Return the [x, y] coordinate for the center point of the cell that contains the specified text.  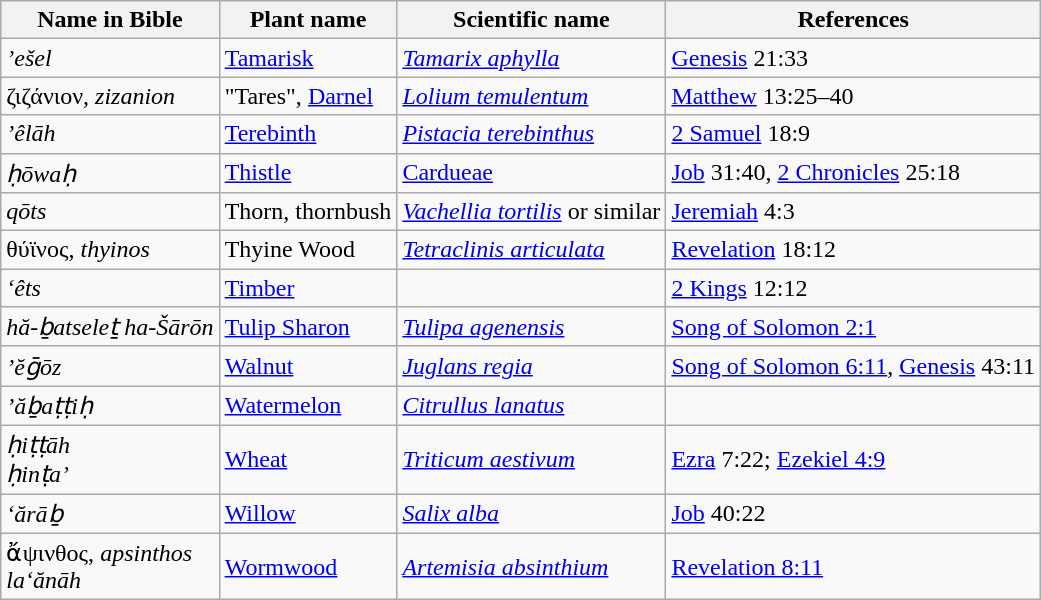
Revelation 18:12 [854, 250]
Tamarisk [308, 58]
Thyine Wood [308, 250]
’ešel [110, 58]
ζιζάνιον, zizanion [110, 96]
ἄψινθος, apsinthos la‘ănāh [110, 566]
References [854, 20]
Tulip Sharon [308, 327]
Thorn, thornbush [308, 212]
Triticum aestivum [532, 459]
Citrullus lanatus [532, 406]
hă-ḇatseleṯ ha-Šārōn [110, 327]
Revelation 8:11 [854, 566]
Tetraclinis articulata [532, 250]
Jeremiah 4:3 [854, 212]
Wormwood [308, 566]
Name in Bible [110, 20]
"Tares", Darnel [308, 96]
’ăḇaṭṭiḥ [110, 406]
Terebinth [308, 134]
Pistacia terebinthus [532, 134]
Song of Solomon 2:1 [854, 327]
Plant name [308, 20]
2 Samuel 18:9 [854, 134]
Watermelon [308, 406]
Scientific name [532, 20]
Willow [308, 514]
Timber [308, 288]
ḥiṭṭāh ḥinṭa’ [110, 459]
Ezra 7:22; Ezekiel 4:9 [854, 459]
Tulipa agenensis [532, 327]
Job 40:22 [854, 514]
Juglans regia [532, 366]
Matthew 13:25–40 [854, 96]
‘ărāḇ [110, 514]
2 Kings 12:12 [854, 288]
Lolium temulentum [532, 96]
Job 31:40, 2 Chronicles 25:18 [854, 173]
Song of Solomon 6:11, Genesis 43:11 [854, 366]
Salix alba [532, 514]
ḥōwaḥ [110, 173]
’êlāh [110, 134]
Vachellia tortilis or similar [532, 212]
Wheat [308, 459]
Artemisia absinthium [532, 566]
Genesis 21:33 [854, 58]
‘êts [110, 288]
Tamarix aphylla [532, 58]
’ĕḡōz [110, 366]
θύϊνος, thyinos [110, 250]
Cardueae [532, 173]
Walnut [308, 366]
qōts [110, 212]
Thistle [308, 173]
